From the cell containing the given text, extract its center point as [x, y] coordinate. 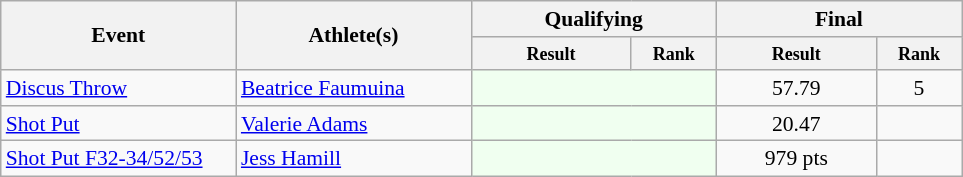
57.79 [796, 88]
Shot Put F32-34/52/53 [118, 159]
Valerie Adams [354, 124]
Jess Hamill [354, 159]
Discus Throw [118, 88]
Final [838, 19]
20.47 [796, 124]
Beatrice Faumuina [354, 88]
Qualifying [594, 19]
Athlete(s) [354, 36]
979 pts [796, 159]
Event [118, 36]
Shot Put [118, 124]
5 [918, 88]
